Scan for the cell matching the given text and deliver its (X, Y) coordinate at center. 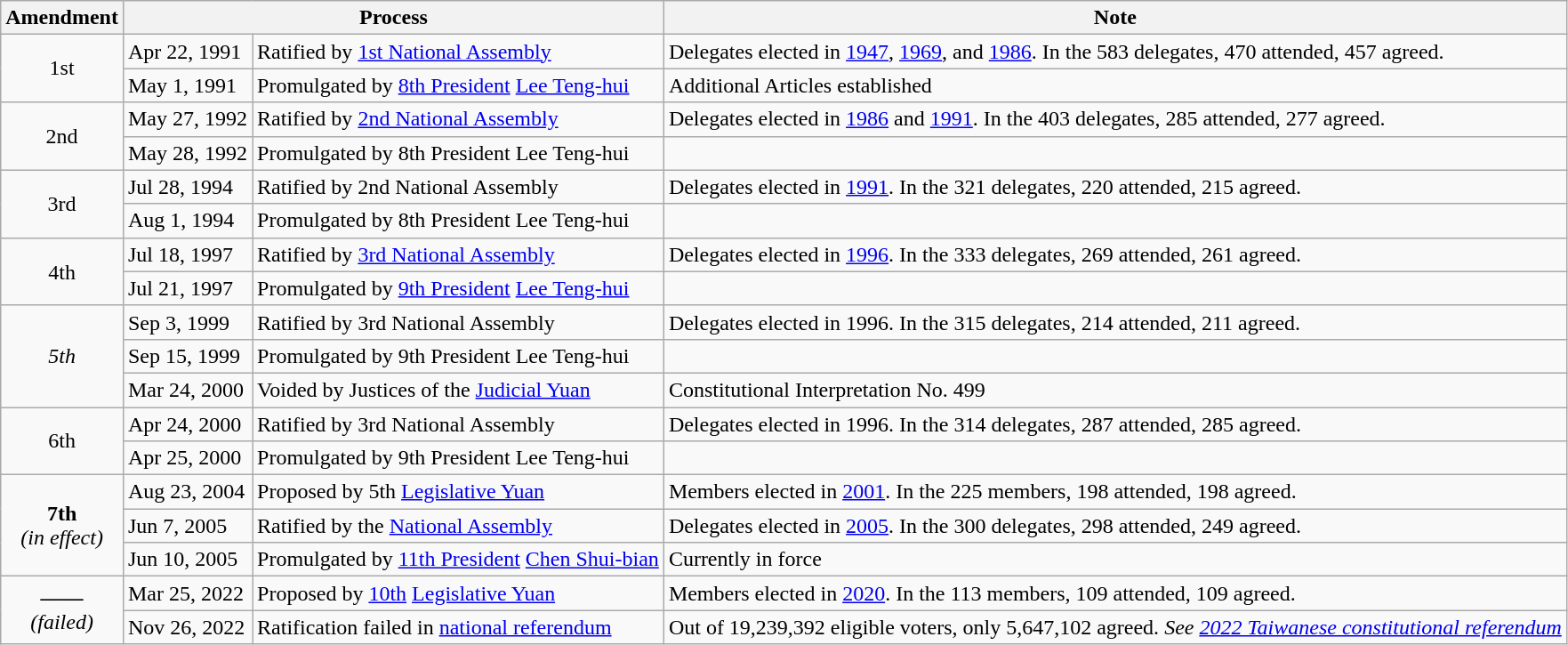
Proposed by 5th Legislative Yuan (459, 492)
Constitutional Interpretation No. 499 (1115, 390)
Delegates elected in 1996. In the 315 delegates, 214 attended, 211 agreed. (1115, 322)
Ratified by 1st National Assembly (459, 52)
May 28, 1992 (187, 153)
Ratification failed in national referendum (459, 627)
Process (393, 18)
Sep 3, 1999 (187, 322)
6th (62, 441)
Delegates elected in 1991. In the 321 delegates, 220 attended, 215 agreed. (1115, 187)
Nov 26, 2022 (187, 627)
Additional Articles established (1115, 85)
Jul 21, 1997 (187, 288)
5th (62, 356)
Delegates elected in 1947, 1969, and 1986. In the 583 delegates, 470 attended, 457 agreed. (1115, 52)
Jun 7, 2005 (187, 526)
Mar 24, 2000 (187, 390)
Aug 23, 2004 (187, 492)
May 27, 1992 (187, 119)
4th (62, 271)
Members elected in 2020. In the 113 members, 109 attended, 109 agreed. (1115, 593)
Ratified by the National Assembly (459, 526)
Delegates elected in 2005. In the 300 delegates, 298 attended, 249 agreed. (1115, 526)
Delegates elected in 1986 and 1991. In the 403 delegates, 285 attended, 277 agreed. (1115, 119)
May 1, 1991 (187, 85)
Apr 22, 1991 (187, 52)
Note (1115, 18)
1st (62, 69)
3rd (62, 204)
Jun 10, 2005 (187, 560)
Apr 24, 2000 (187, 424)
Currently in force (1115, 560)
Apr 25, 2000 (187, 458)
Promulgated by 11th President Chen Shui-bian (459, 560)
Members elected in 2001. In the 225 members, 198 attended, 198 agreed. (1115, 492)
Jul 28, 1994 (187, 187)
Delegates elected in 1996. In the 333 delegates, 269 attended, 261 agreed. (1115, 254)
Jul 18, 1997 (187, 254)
——(failed) (62, 610)
Aug 1, 1994 (187, 221)
Sep 15, 1999 (187, 356)
Out of 19,239,392 eligible voters, only 5,647,102 agreed. See 2022 Taiwanese constitutional referendum (1115, 627)
Voided by Justices of the Judicial Yuan (459, 390)
Proposed by 10th Legislative Yuan (459, 593)
2nd (62, 136)
Amendment (62, 18)
Mar 25, 2022 (187, 593)
Delegates elected in 1996. In the 314 delegates, 287 attended, 285 agreed. (1115, 424)
7th(in effect) (62, 526)
